Return the [x, y] coordinate for the center point of the cell that contains the specified text.  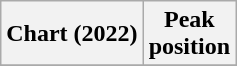
Chart (2022) [72, 34]
Peakposition [189, 34]
